Capture the cell that displays the provided text and extract its [X, Y] central coordinate. 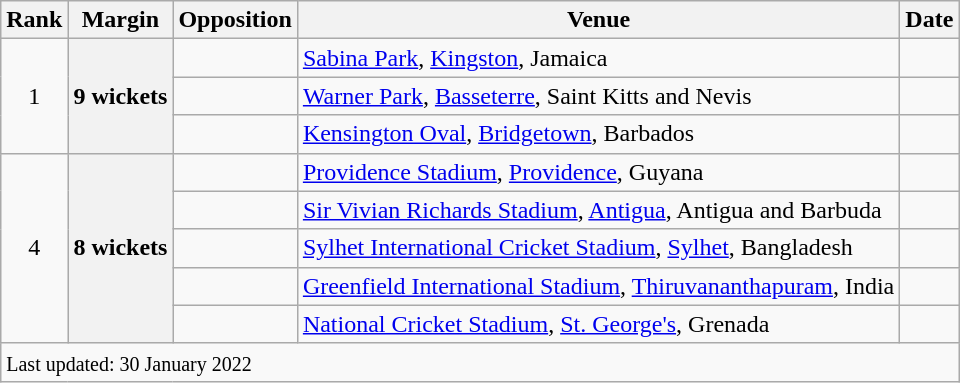
National Cricket Stadium, St. George's, Grenada [598, 324]
Providence Stadium, Providence, Guyana [598, 172]
Sabina Park, Kingston, Jamaica [598, 58]
Venue [598, 20]
Last updated: 30 January 2022 [480, 362]
Opposition [235, 20]
Margin [120, 20]
Greenfield International Stadium, Thiruvananthapuram, India [598, 286]
Sylhet International Cricket Stadium, Sylhet, Bangladesh [598, 248]
4 [34, 248]
Date [930, 20]
Rank [34, 20]
Kensington Oval, Bridgetown, Barbados [598, 134]
9 wickets [120, 96]
Warner Park, Basseterre, Saint Kitts and Nevis [598, 96]
8 wickets [120, 248]
1 [34, 96]
Sir Vivian Richards Stadium, Antigua, Antigua and Barbuda [598, 210]
